Scan for the cell matching the given text and deliver its (X, Y) coordinate at center. 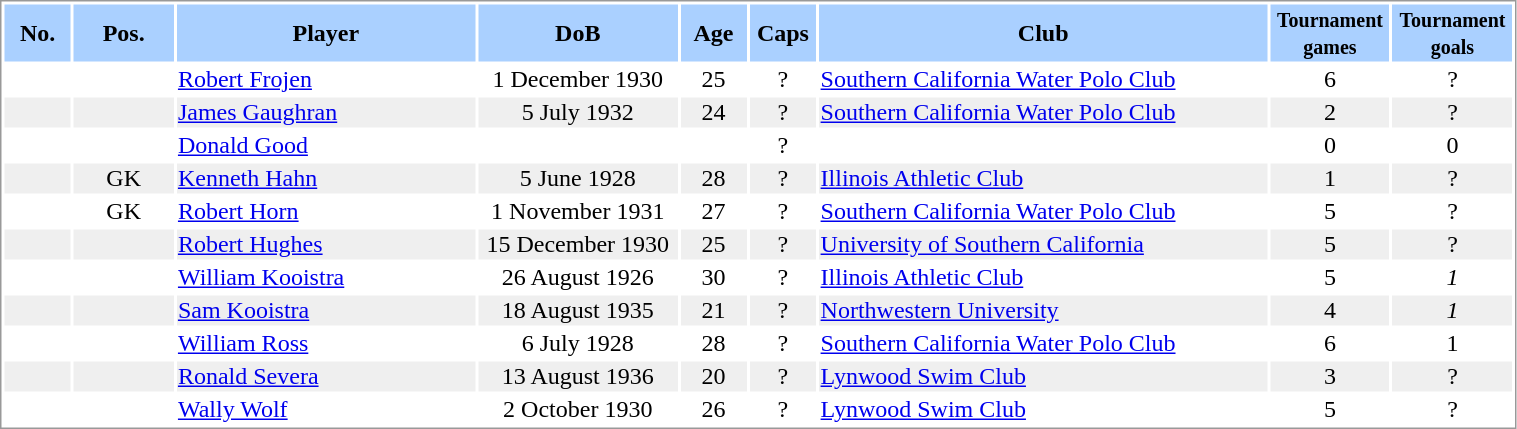
4 (1330, 311)
1 November 1931 (578, 211)
26 August 1926 (578, 277)
Pos. (124, 32)
Caps (783, 32)
Player (326, 32)
30 (713, 277)
Ronald Severa (326, 377)
Age (713, 32)
21 (713, 311)
3 (1330, 377)
13 August 1936 (578, 377)
Sam Kooistra (326, 311)
Robert Horn (326, 211)
Donald Good (326, 145)
William Ross (326, 343)
No. (37, 32)
Wally Wolf (326, 409)
18 August 1935 (578, 311)
2 (1330, 113)
Club (1043, 32)
6 July 1928 (578, 343)
24 (713, 113)
Robert Frojen (326, 79)
William Kooistra (326, 277)
Robert Hughes (326, 245)
26 (713, 409)
5 June 1928 (578, 179)
27 (713, 211)
Northwestern University (1043, 311)
Kenneth Hahn (326, 179)
2 October 1930 (578, 409)
1 December 1930 (578, 79)
15 December 1930 (578, 245)
20 (713, 377)
DoB (578, 32)
Tournamentgoals (1453, 32)
Tournamentgames (1330, 32)
5 July 1932 (578, 113)
James Gaughran (326, 113)
University of Southern California (1043, 245)
